Return [X, Y] of the center of cell containing provided text 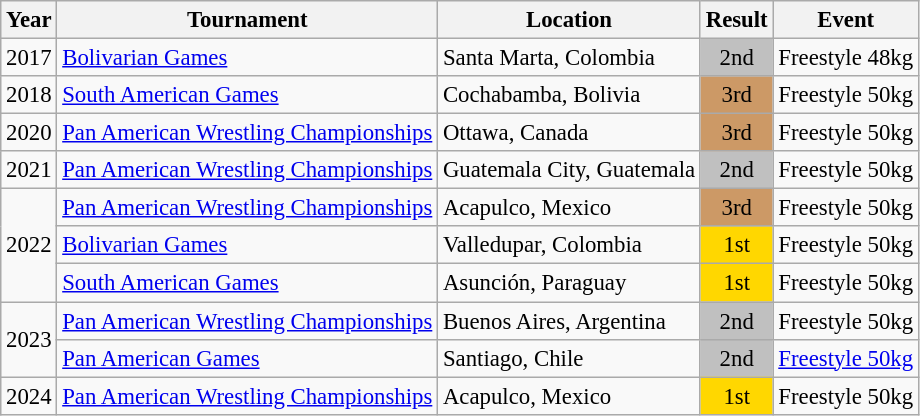
Valledupar, Colombia [570, 245]
2022 [29, 246]
Cochabamba, Bolivia [570, 95]
Tournament [248, 20]
Event [846, 20]
2017 [29, 58]
Location [570, 20]
Guatemala City, Guatemala [570, 170]
Santiago, Chile [570, 358]
Buenos Aires, Argentina [570, 321]
2023 [29, 340]
Ottawa, Canada [570, 133]
2024 [29, 396]
Santa Marta, Colombia [570, 58]
Asunción, Paraguay [570, 283]
Freestyle 48kg [846, 58]
2020 [29, 133]
2018 [29, 95]
Pan American Games [248, 358]
Result [736, 20]
Year [29, 20]
2021 [29, 170]
